Output the [X, Y] coordinate of the center of the cell containing the given text.  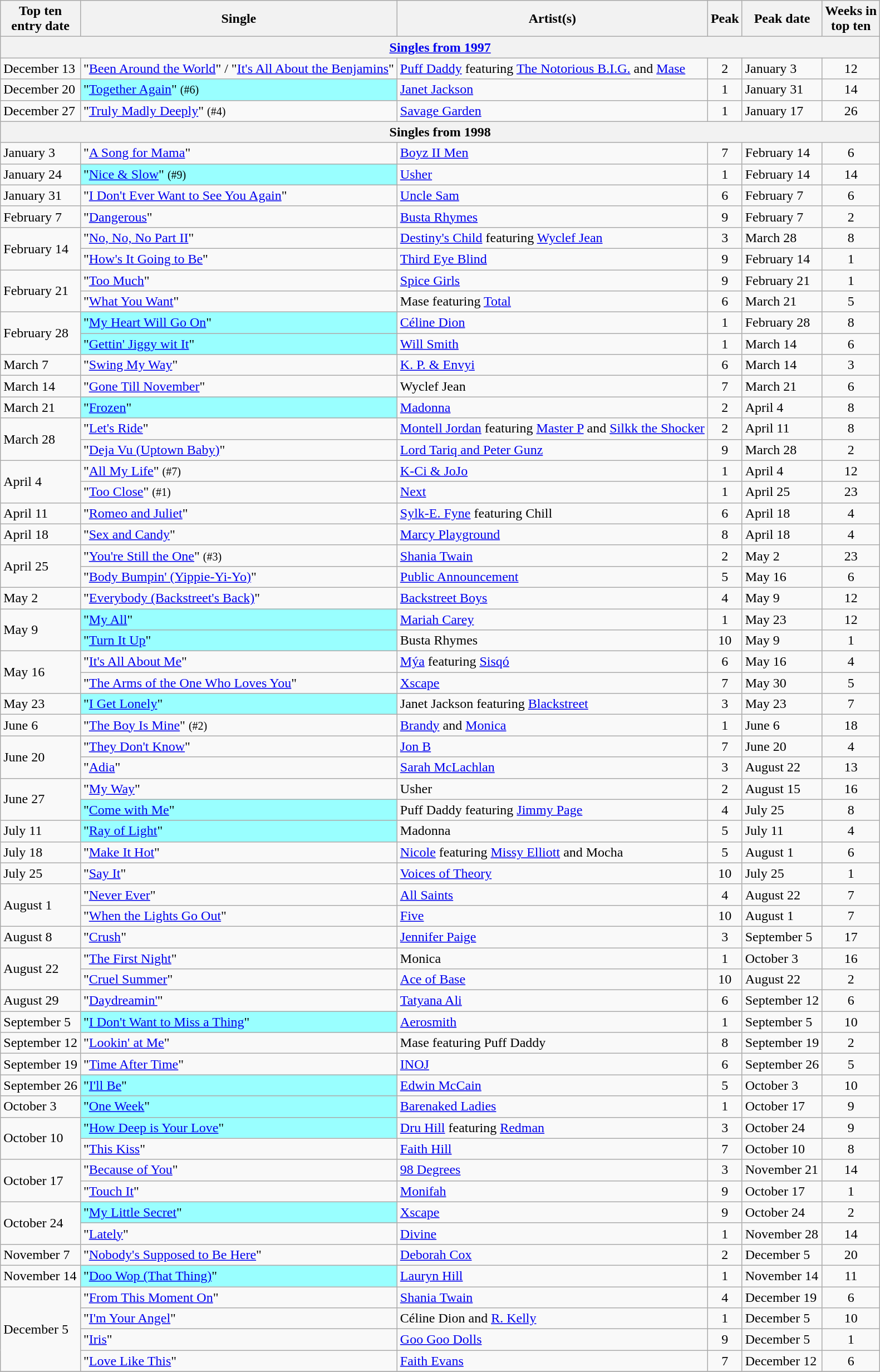
August 8 [41, 937]
"My All" [238, 619]
17 [851, 937]
"Make It Hot" [238, 852]
Mase featuring Puff Daddy [552, 1043]
Aerosmith [552, 1022]
Puff Daddy featuring Jimmy Page [552, 810]
"Iris" [238, 1340]
Peak [725, 19]
Céline Dion [552, 323]
"I Get Lonely" [238, 704]
"The Arms of the One Who Loves You" [238, 683]
"How Deep is Your Love" [238, 1128]
"They Don't Know" [238, 746]
August 15 [782, 789]
K-Ci & JoJo [552, 471]
"Doo Wop (That Thing)" [238, 1276]
Mase featuring Total [552, 302]
"Never Ever" [238, 894]
Weeks intop ten [851, 19]
Goo Goo Dolls [552, 1340]
"Turn It Up" [238, 641]
INOJ [552, 1064]
Lord Tariq and Peter Gunz [552, 450]
"This Kiss" [238, 1149]
"My Heart Will Go On" [238, 323]
13 [851, 768]
"I Don't Want to Miss a Thing" [238, 1022]
Dru Hill featuring Redman [552, 1128]
"I'll Be" [238, 1085]
November 7 [41, 1255]
Third Eye Blind [552, 259]
"Romeo and Juliet" [238, 513]
Brandy and Monica [552, 725]
"Sex and Candy" [238, 534]
98 Degrees [552, 1170]
Artist(s) [552, 19]
"Gone Till November" [238, 386]
"Time After Time" [238, 1064]
June 27 [41, 799]
Wyclef Jean [552, 386]
"I'm Your Angel" [238, 1319]
Edwin McCain [552, 1085]
Barenaked Ladies [552, 1107]
Top tenentry date [41, 19]
"A Song for Mama" [238, 153]
"Ray of Light" [238, 831]
"Too Close" (#1) [238, 492]
Savage Garden [552, 111]
"Love Like This" [238, 1361]
Jon B [552, 746]
Destiny's Child featuring Wyclef Jean [552, 238]
20 [851, 1255]
"Been Around the World" / "It's All About the Benjamins" [238, 68]
Marcy Playground [552, 534]
Boyz II Men [552, 153]
K. P. & Envyi [552, 365]
January 24 [41, 174]
December 27 [41, 111]
"You're Still the One" (#3) [238, 555]
"All My Life" (#7) [238, 471]
Voices of Theory [552, 873]
Deborah Cox [552, 1255]
Five [552, 916]
Jennifer Paige [552, 937]
"Let's Ride" [238, 429]
"Crush" [238, 937]
December 19 [782, 1297]
Ace of Base [552, 980]
Faith Hill [552, 1149]
Spice Girls [552, 280]
Monifah [552, 1191]
Public Announcement [552, 577]
Mariah Carey [552, 619]
"My Little Secret" [238, 1212]
"The First Night" [238, 958]
March 7 [41, 365]
Tatyana Ali [552, 1001]
Next [552, 492]
"Frozen" [238, 407]
"Lately" [238, 1233]
Peak date [782, 19]
"Say It" [238, 873]
January 17 [782, 111]
"It's All About Me" [238, 662]
"No, No, No Part II" [238, 238]
July 18 [41, 852]
December 12 [782, 1361]
May 30 [782, 683]
"My Way" [238, 789]
"Nobody's Supposed to Be Here" [238, 1255]
Backstreet Boys [552, 598]
"Body Bumpin' (Yippie-Yi-Yo)" [238, 577]
"Swing My Way" [238, 365]
"The Boy Is Mine" (#2) [238, 725]
"Everybody (Backstreet's Back)" [238, 598]
"Dangerous" [238, 217]
Puff Daddy featuring The Notorious B.I.G. and Mase [552, 68]
26 [851, 111]
August 29 [41, 1001]
Monica [552, 958]
"Daydreamin'" [238, 1001]
Singles from 1998 [440, 132]
Mýa featuring Sisqó [552, 662]
"How's It Going to Be" [238, 259]
"Come with Me" [238, 810]
Singles from 1997 [440, 47]
"Nice & Slow" (#9) [238, 174]
Will Smith [552, 344]
11 [851, 1276]
"Touch It" [238, 1191]
"From This Moment On" [238, 1297]
Uncle Sam [552, 195]
"Cruel Summer" [238, 980]
November 21 [782, 1170]
"I Don't Ever Want to See You Again" [238, 195]
"Adia" [238, 768]
"Lookin' at Me" [238, 1043]
All Saints [552, 894]
"Together Again" (#6) [238, 90]
Lauryn Hill [552, 1276]
Divine [552, 1233]
"Truly Madly Deeply" (#4) [238, 111]
"When the Lights Go Out" [238, 916]
Faith Evans [552, 1361]
"What You Want" [238, 302]
"One Week" [238, 1107]
December 13 [41, 68]
"Too Much" [238, 280]
Nicole featuring Missy Elliott and Mocha [552, 852]
Sylk-E. Fyne featuring Chill [552, 513]
Montell Jordan featuring Master P and Silkk the Shocker [552, 429]
November 28 [782, 1233]
Sarah McLachlan [552, 768]
Céline Dion and R. Kelly [552, 1319]
18 [851, 725]
Single [238, 19]
Janet Jackson [552, 90]
"Because of You" [238, 1170]
"Gettin' Jiggy wit It" [238, 344]
"Deja Vu (Uptown Baby)" [238, 450]
December 20 [41, 90]
Janet Jackson featuring Blackstreet [552, 704]
